Return (x, y) of the center of cell containing provided text 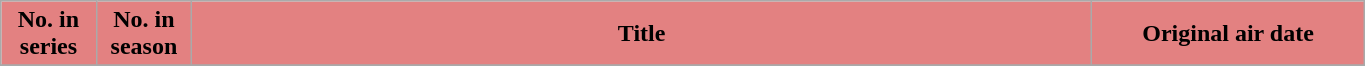
Original air date (1228, 34)
No. inseries (48, 34)
Title (642, 34)
No. inseason (144, 34)
